Return [X, Y] of the center of cell containing provided text 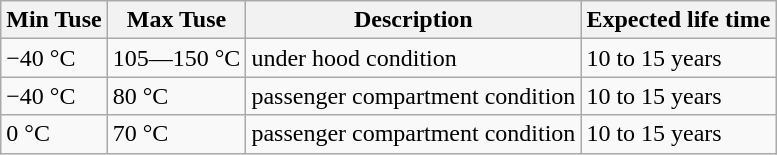
70 °C [176, 134]
105—150 °C [176, 58]
Description [414, 20]
0 °C [54, 134]
Max Tuse [176, 20]
Min Tuse [54, 20]
Expected life time [678, 20]
80 °C [176, 96]
under hood condition [414, 58]
